Extract the [X, Y] coordinate from the center of the cell holding the provided text.  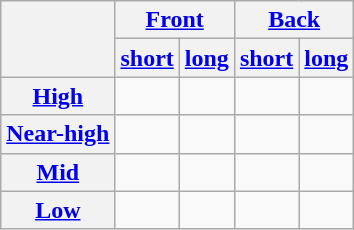
Near-high [58, 134]
Mid [58, 172]
High [58, 96]
Back [294, 20]
Low [58, 210]
Front [174, 20]
